Extract the (x, y) coordinate from the center of the cell holding the provided text.  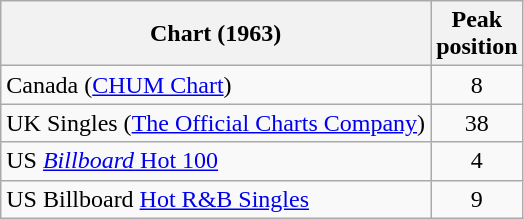
Canada (CHUM Chart) (216, 85)
Chart (1963) (216, 34)
9 (477, 199)
Peakposition (477, 34)
US Billboard Hot R&B Singles (216, 199)
4 (477, 161)
8 (477, 85)
UK Singles (The Official Charts Company) (216, 123)
38 (477, 123)
US Billboard Hot 100 (216, 161)
